Capture the cell that displays the provided text and extract its (X, Y) central coordinate. 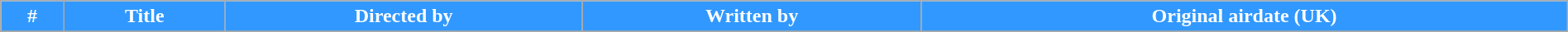
Title (144, 16)
# (33, 16)
Written by (752, 16)
Original airdate (UK) (1244, 16)
Directed by (404, 16)
